Identify which cell holds the provided text, then report its [x, y] central coordinate. 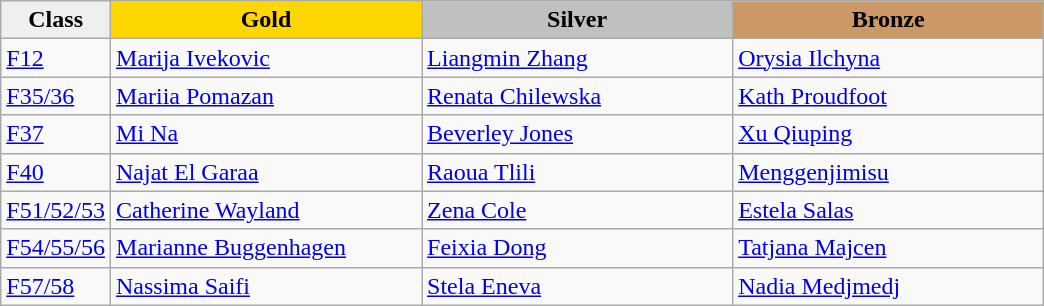
F54/55/56 [56, 248]
Feixia Dong [578, 248]
Stela Eneva [578, 286]
Class [56, 20]
F40 [56, 172]
Tatjana Majcen [888, 248]
Mi Na [266, 134]
Orysia Ilchyna [888, 58]
Beverley Jones [578, 134]
Kath Proudfoot [888, 96]
Najat El Garaa [266, 172]
Nassima Saifi [266, 286]
Marianne Buggenhagen [266, 248]
Bronze [888, 20]
Mariia Pomazan [266, 96]
F12 [56, 58]
Gold [266, 20]
F57/58 [56, 286]
Xu Qiuping [888, 134]
Renata Chilewska [578, 96]
Raoua Tlili [578, 172]
F37 [56, 134]
Estela Salas [888, 210]
Liangmin Zhang [578, 58]
Nadia Medjmedj [888, 286]
F35/36 [56, 96]
Marija Ivekovic [266, 58]
Silver [578, 20]
F51/52/53 [56, 210]
Menggenjimisu [888, 172]
Catherine Wayland [266, 210]
Zena Cole [578, 210]
